Locate the cell with the specified text and output its [x, y] center coordinate. 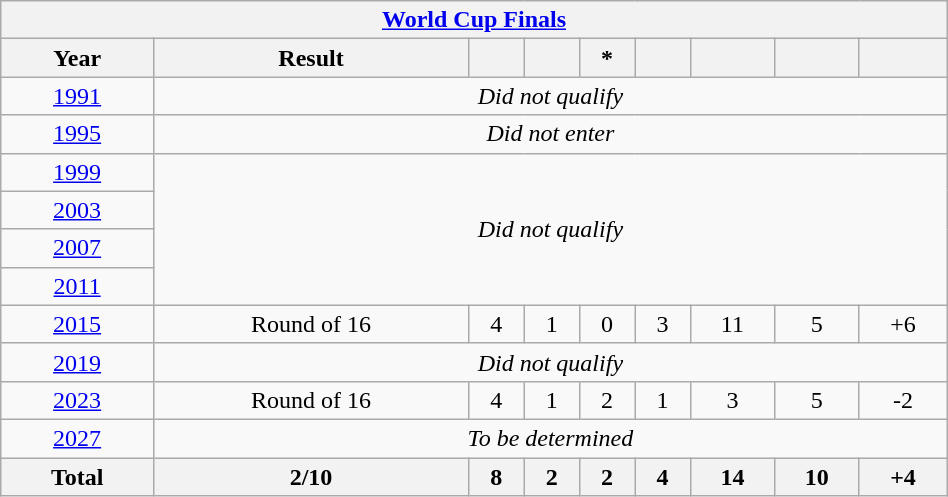
2011 [78, 286]
Result [310, 58]
2003 [78, 210]
2007 [78, 248]
14 [732, 477]
To be determined [550, 438]
0 [606, 324]
8 [496, 477]
2027 [78, 438]
1991 [78, 96]
+6 [903, 324]
Total [78, 477]
1995 [78, 134]
2015 [78, 324]
Year [78, 58]
2023 [78, 400]
2019 [78, 362]
2/10 [310, 477]
11 [732, 324]
World Cup Finals [474, 20]
* [606, 58]
Did not enter [550, 134]
10 [817, 477]
1999 [78, 172]
-2 [903, 400]
+4 [903, 477]
